Output the [x, y] coordinate of the center of the cell containing the given text.  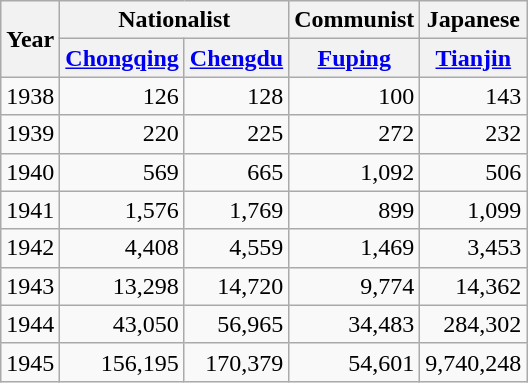
14,362 [474, 286]
1941 [30, 210]
1943 [30, 286]
506 [474, 172]
54,601 [354, 362]
14,720 [236, 286]
Japanese [474, 20]
1939 [30, 134]
569 [122, 172]
Nationalist [174, 20]
43,050 [122, 324]
1938 [30, 96]
9,774 [354, 286]
1942 [30, 248]
Tianjin [474, 58]
56,965 [236, 324]
4,559 [236, 248]
Chengdu [236, 58]
899 [354, 210]
1,576 [122, 210]
1944 [30, 324]
Chongqing [122, 58]
1,769 [236, 210]
156,195 [122, 362]
284,302 [474, 324]
3,453 [474, 248]
126 [122, 96]
100 [354, 96]
128 [236, 96]
220 [122, 134]
1,469 [354, 248]
665 [236, 172]
143 [474, 96]
Fuping [354, 58]
1,092 [354, 172]
170,379 [236, 362]
1940 [30, 172]
1,099 [474, 210]
13,298 [122, 286]
9,740,248 [474, 362]
4,408 [122, 248]
225 [236, 134]
232 [474, 134]
Communist [354, 20]
34,483 [354, 324]
1945 [30, 362]
272 [354, 134]
Year [30, 39]
